Locate the cell with the specified text and output its (X, Y) center coordinate. 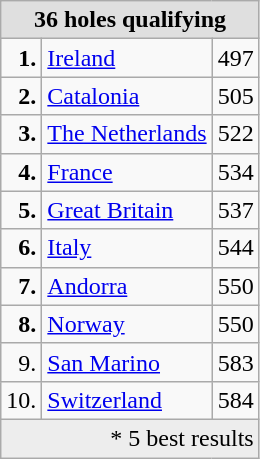
2. (22, 96)
522 (236, 134)
6. (22, 248)
5. (22, 210)
497 (236, 58)
9. (22, 362)
San Marino (127, 362)
* 5 best results (130, 438)
583 (236, 362)
Ireland (127, 58)
10. (22, 400)
Italy (127, 248)
534 (236, 172)
505 (236, 96)
The Netherlands (127, 134)
1. (22, 58)
Andorra (127, 286)
France (127, 172)
544 (236, 248)
Switzerland (127, 400)
3. (22, 134)
Great Britain (127, 210)
Norway (127, 324)
36 holes qualifying (130, 20)
7. (22, 286)
8. (22, 324)
537 (236, 210)
584 (236, 400)
4. (22, 172)
Catalonia (127, 96)
